Extract the [x, y] coordinate from the center of the cell holding the provided text.  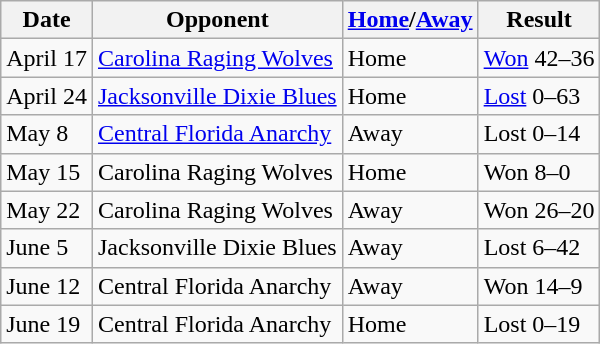
June 19 [47, 324]
June 12 [47, 286]
Won 14–9 [539, 286]
Date [47, 20]
May 15 [47, 172]
April 17 [47, 58]
Result [539, 20]
June 5 [47, 248]
Won 8–0 [539, 172]
May 8 [47, 134]
Lost 0–63 [539, 96]
Won 42–36 [539, 58]
Opponent [217, 20]
Lost 0–14 [539, 134]
Home/Away [410, 20]
Won 26–20 [539, 210]
Lost 0–19 [539, 324]
April 24 [47, 96]
May 22 [47, 210]
Lost 6–42 [539, 248]
